Return [x, y] of the center of cell containing provided text 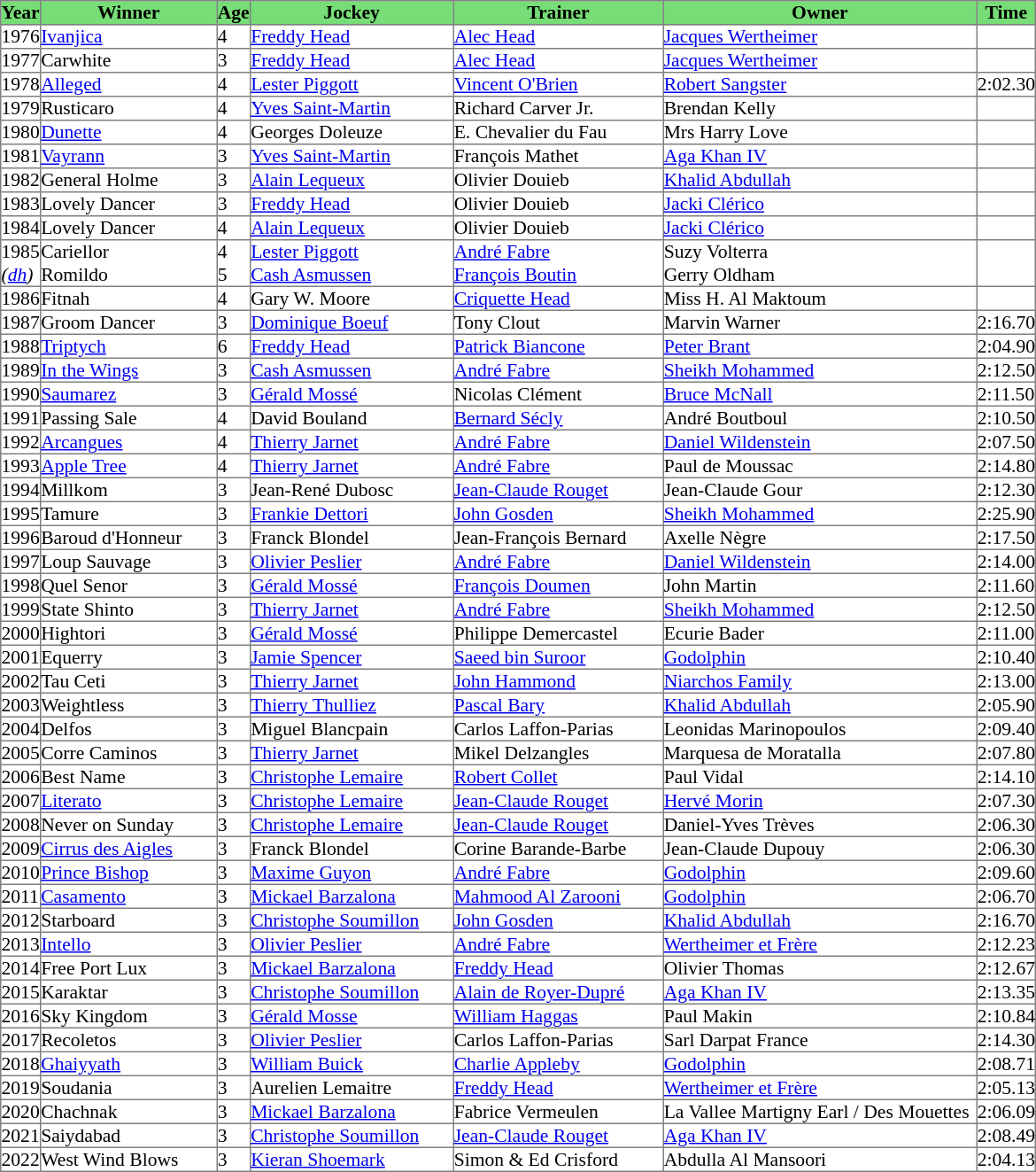
2:14.80 [1006, 466]
Thierry Thulliez [352, 705]
1980 [21, 133]
1995 [21, 514]
Gérald Mosse [352, 1015]
Patrick Biancone [558, 345]
Tamure [128, 514]
Jamie Spencer [352, 657]
1978 [21, 85]
Lester Piggott [352, 85]
2:12.30 [1006, 489]
Triptych [128, 345]
Age [234, 12]
Paul Makin [820, 1015]
Rusticaro [128, 108]
2019 [21, 1088]
1999 [21, 609]
2:10.40 [1006, 657]
Georges Doleuze [352, 133]
Starboard [128, 920]
Bruce McNall [820, 393]
Richard Carver Jr. [558, 108]
Saiydabad [128, 1136]
Abdulla Al Mansoori [820, 1159]
Lester PiggottCash Asmussen [352, 263]
David Bouland [352, 418]
Hightori [128, 633]
1989 [21, 370]
Suzy VolterraGerry Oldham [820, 263]
2011 [21, 896]
Arcangues [128, 441]
Charlie Appleby [558, 1063]
Mikel Delzangles [558, 753]
Vayrann [128, 156]
2:07.80 [1006, 753]
2:11.60 [1006, 585]
2:12.23 [1006, 944]
Dominique Boeuf [352, 322]
Cash Asmussen [352, 370]
2017 [21, 1040]
Frankie Dettori [352, 514]
2008 [21, 824]
2:04.90 [1006, 345]
2005 [21, 753]
Robert Sangster [820, 85]
2012 [21, 920]
François Mathet [558, 156]
1988 [21, 345]
E. Chevalier du Fau [558, 133]
2007 [21, 801]
William Buick [352, 1063]
Free Port Lux [128, 967]
Robert Collet [558, 776]
Ivanjica [128, 37]
2:09.60 [1006, 872]
2013 [21, 944]
Peter Brant [820, 345]
Tony Clout [558, 322]
General Holme [128, 181]
1986 [21, 298]
Carwhite [128, 60]
Alain de Royer-Dupré [558, 992]
2:06.09 [1006, 1111]
Simon & Ed Crisford [558, 1159]
2:10.50 [1006, 418]
2:12.67 [1006, 967]
Tau Ceti [128, 680]
1994 [21, 489]
2014 [21, 967]
1991 [21, 418]
John Martin [820, 585]
1977 [21, 60]
Saumarez [128, 393]
Axelle Nègre [820, 537]
Nicolas Clément [558, 393]
2:14.00 [1006, 562]
Quel Senor [128, 585]
Olivier Thomas [820, 967]
William Haggas [558, 1015]
2006 [21, 776]
2:08.49 [1006, 1136]
2:07.50 [1006, 441]
1993 [21, 466]
1998 [21, 585]
Alleged [128, 85]
Apple Tree [128, 466]
Soudania [128, 1088]
CariellorRomildo [128, 263]
Never on Sunday [128, 824]
Paul Vidal [820, 776]
Groom Dancer [128, 322]
Paul de Moussac [820, 466]
Jockey [352, 12]
Cirrus des Aigles [128, 849]
2022 [21, 1159]
Niarchos Family [820, 680]
2:11.00 [1006, 633]
1982 [21, 181]
2018 [21, 1063]
2:10.84 [1006, 1015]
Miss H. Al Maktoum [820, 298]
Owner [820, 12]
2:05.90 [1006, 705]
2:08.71 [1006, 1063]
François Doumen [558, 585]
André Boutboul [820, 418]
Baroud d'Honneur [128, 537]
Jean-Claude Gour [820, 489]
Best Name [128, 776]
Jean-François Bernard [558, 537]
45 [234, 263]
2:05.13 [1006, 1088]
2:13.35 [1006, 992]
West Wind Blows [128, 1159]
1996 [21, 537]
Jean-René Dubosc [352, 489]
Prince Bishop [128, 872]
Equerry [128, 657]
Literato [128, 801]
2010 [21, 872]
Miguel Blancpain [352, 728]
State Shinto [128, 609]
2003 [21, 705]
Winner [128, 12]
Recoletos [128, 1040]
Bernard Sécly [558, 418]
1984 [21, 229]
1985(dh) [21, 263]
2002 [21, 680]
1992 [21, 441]
Brendan Kelly [820, 108]
Mrs Harry Love [820, 133]
1976 [21, 37]
Marquesa de Moratalla [820, 753]
Leonidas Marinopoulos [820, 728]
Criquette Head [558, 298]
Marvin Warner [820, 322]
2:02.30 [1006, 85]
Fitnah [128, 298]
2:25.90 [1006, 514]
Delfos [128, 728]
Loup Sauvage [128, 562]
Corre Caminos [128, 753]
2:11.50 [1006, 393]
2:14.30 [1006, 1040]
1990 [21, 393]
1981 [21, 156]
Millkom [128, 489]
2:04.13 [1006, 1159]
Maxime Guyon [352, 872]
Time [1006, 12]
André FabreFrançois Boutin [558, 263]
Vincent O'Brien [558, 85]
2016 [21, 1015]
Sarl Darpat France [820, 1040]
Hervé Morin [820, 801]
Chachnak [128, 1111]
John Hammond [558, 680]
La Vallee Martigny Earl / Des Mouettes [820, 1111]
Year [21, 12]
Weightless [128, 705]
Sky Kingdom [128, 1015]
Saeed bin Suroor [558, 657]
Corine Barande-Barbe [558, 849]
2:06.70 [1006, 896]
2015 [21, 992]
Jean-Claude Dupouy [820, 849]
Passing Sale [128, 418]
2:09.40 [1006, 728]
Mahmood Al Zarooni [558, 896]
2009 [21, 849]
2:14.10 [1006, 776]
Casamento [128, 896]
2:13.00 [1006, 680]
Philippe Demercastel [558, 633]
Gary W. Moore [352, 298]
Dunette [128, 133]
1983 [21, 204]
Aurelien Lemaitre [352, 1088]
Ghaiyyath [128, 1063]
Intello [128, 944]
2000 [21, 633]
2001 [21, 657]
1979 [21, 108]
In the Wings [128, 370]
2020 [21, 1111]
Fabrice Vermeulen [558, 1111]
Ecurie Bader [820, 633]
2021 [21, 1136]
2004 [21, 728]
Trainer [558, 12]
Karaktar [128, 992]
2:07.30 [1006, 801]
Kieran Shoemark [352, 1159]
Daniel-Yves Trèves [820, 824]
1997 [21, 562]
6 [234, 345]
Pascal Bary [558, 705]
1987 [21, 322]
2:17.50 [1006, 537]
